Search for the cell housing the specified text and yield its [X, Y] center coordinate. 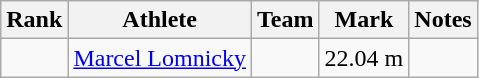
Mark [364, 20]
Athlete [160, 20]
Rank [34, 20]
Notes [443, 20]
22.04 m [364, 58]
Team [286, 20]
Marcel Lomnicky [160, 58]
